Return the [X, Y] coordinate for the center point of the cell that contains the specified text.  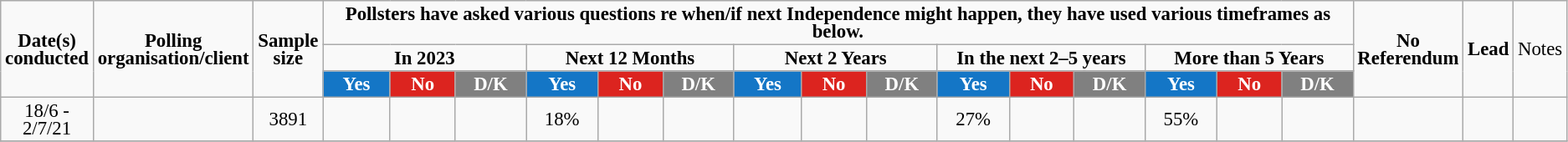
18% [562, 120]
In 2023 [425, 58]
More than 5 Years [1249, 58]
Next 2 Years [835, 58]
No Referendum [1408, 49]
Pollsters have asked various questions re when/if next Independence might happen, they have used various timeframes as below. [838, 23]
3891 [288, 120]
In the next 2–5 years [1041, 58]
18/6 - 2/7/21 [47, 120]
Polling organisation/client [173, 49]
Date(s) conducted [47, 49]
27% [973, 120]
Notes [1540, 49]
Lead [1489, 49]
Sample size [288, 49]
Next 12 Months [630, 58]
55% [1181, 120]
